Output the (X, Y) coordinate of the center of the cell containing the given text.  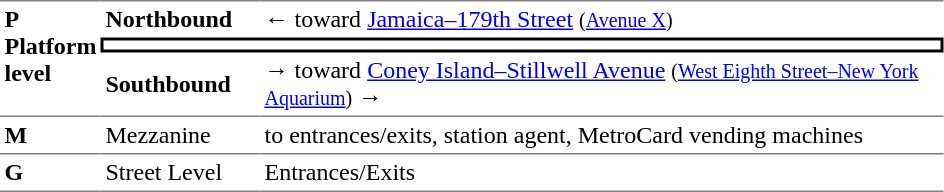
G (50, 172)
Street Level (180, 172)
PPlatform level (50, 58)
to entrances/exits, station agent, MetroCard vending machines (602, 135)
Entrances/Exits (602, 172)
→ toward Coney Island–Stillwell Avenue (West Eighth Street–New York Aquarium) → (602, 84)
Southbound (180, 84)
M (50, 135)
← toward Jamaica–179th Street (Avenue X) (602, 19)
Mezzanine (180, 135)
Northbound (180, 19)
